For the text-containing cell, return its midpoint in [X, Y] coordinate format. 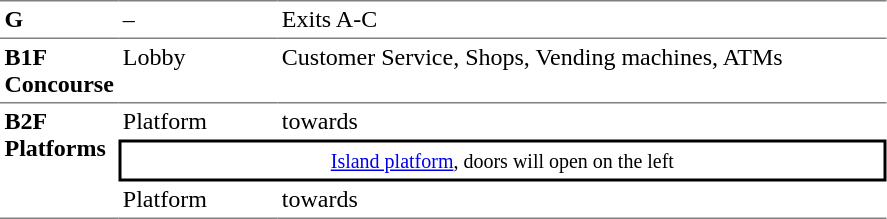
Lobby [198, 71]
– [198, 19]
Exits A-C [582, 19]
Platform [198, 122]
towards [582, 122]
G [59, 19]
Customer Service, Shops, Vending machines, ATMs [582, 71]
Island platform, doors will open on the left [502, 161]
B1FConcourse [59, 71]
